Pinpoint the cell where the given text exists, returning its [x, y] midpoint coordinate. 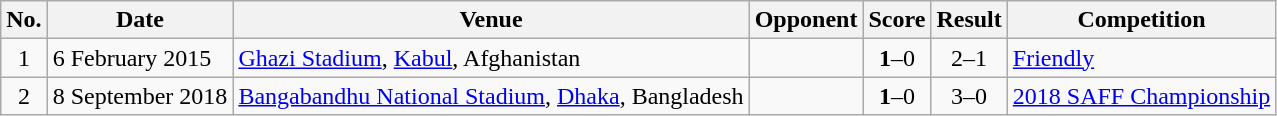
8 September 2018 [140, 96]
Result [969, 20]
No. [24, 20]
Friendly [1141, 58]
Opponent [806, 20]
2–1 [969, 58]
Competition [1141, 20]
2018 SAFF Championship [1141, 96]
Venue [491, 20]
3–0 [969, 96]
Bangabandhu National Stadium, Dhaka, Bangladesh [491, 96]
1 [24, 58]
Date [140, 20]
Ghazi Stadium, Kabul, Afghanistan [491, 58]
6 February 2015 [140, 58]
2 [24, 96]
Score [897, 20]
